Locate the cell with the specified text and output its (X, Y) center coordinate. 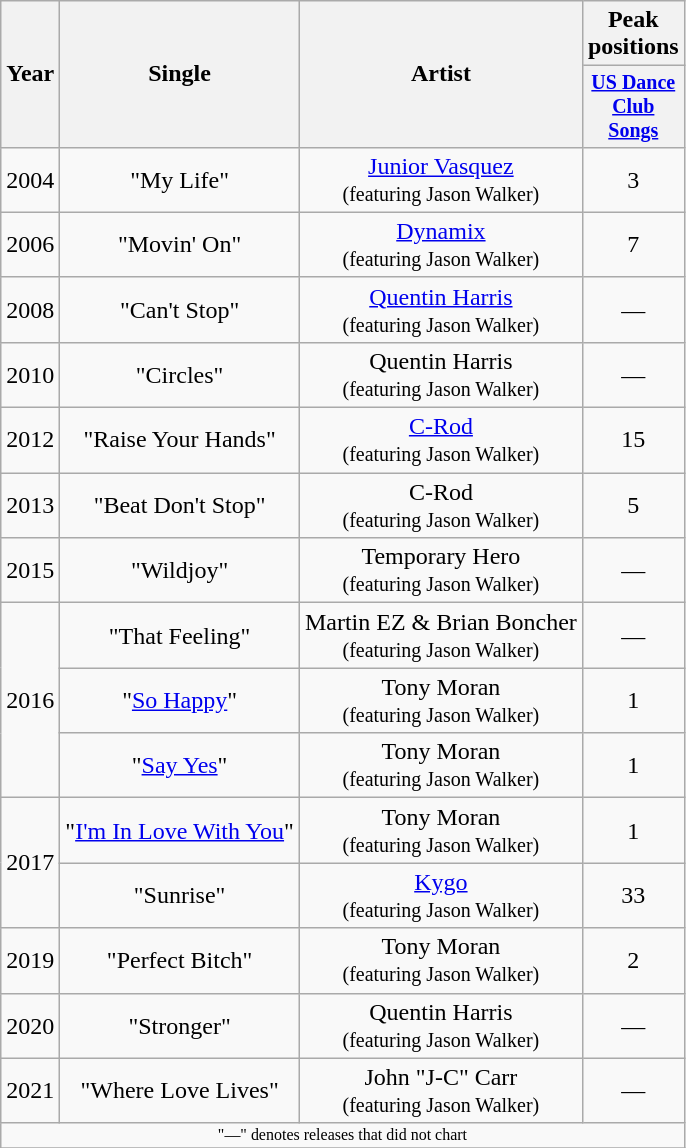
Kygo(featuring Jason Walker) (440, 896)
"Perfect Bitch" (180, 960)
7 (633, 244)
2021 (30, 1090)
John "J-C" Carr(featuring Jason Walker) (440, 1090)
"That Feeling" (180, 636)
2019 (30, 960)
2006 (30, 244)
2010 (30, 374)
2004 (30, 180)
"—" denotes releases that did not chart (342, 1135)
"Wildjoy" (180, 570)
US Dance Club Songs (633, 106)
Junior Vasquez(featuring Jason Walker) (440, 180)
Temporary Hero(featuring Jason Walker) (440, 570)
Dynamix(featuring Jason Walker) (440, 244)
"Circles" (180, 374)
Year (30, 74)
"My Life" (180, 180)
"Say Yes" (180, 766)
"Where Love Lives" (180, 1090)
2020 (30, 1026)
"Beat Don't Stop" (180, 506)
"Movin' On" (180, 244)
"I'm In Love With You" (180, 830)
"Raise Your Hands" (180, 440)
2012 (30, 440)
33 (633, 896)
"Can't Stop" (180, 310)
Single (180, 74)
2015 (30, 570)
2013 (30, 506)
5 (633, 506)
"Sunrise" (180, 896)
3 (633, 180)
2017 (30, 863)
Martin EZ & Brian Boncher(featuring Jason Walker) (440, 636)
2016 (30, 700)
2008 (30, 310)
2 (633, 960)
Artist (440, 74)
"Stronger" (180, 1026)
15 (633, 440)
"So Happy" (180, 700)
Peak positions (633, 34)
